For the text-containing cell, return its midpoint in [X, Y] coordinate format. 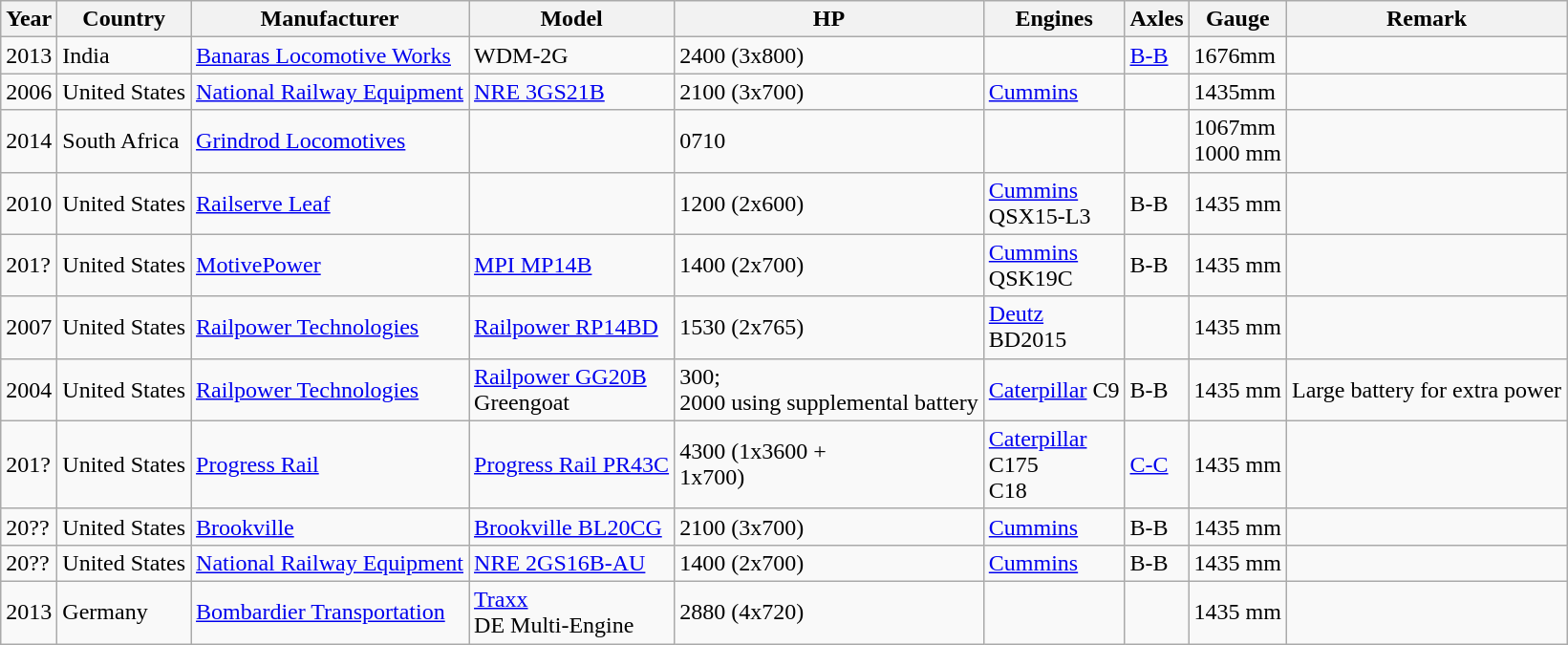
Banaras Locomotive Works [331, 55]
Caterpillar C175C18 [1054, 464]
Brookville [331, 527]
Brookville BL20CG [571, 527]
Manufacturer [331, 19]
Engines [1054, 19]
2880 (4x720) [829, 612]
1530 (2x765) [829, 327]
2006 [29, 92]
Progress Rail PR43C [571, 464]
Caterpillar C9 [1054, 390]
NRE 3GS21B [571, 92]
Large battery for extra power [1426, 390]
Grindrod Locomotives [331, 141]
Country [124, 19]
MotivePower [331, 266]
C-C [1156, 464]
Traxx DE Multi-Engine [571, 612]
2400 (3x800) [829, 55]
MPI MP14B [571, 266]
Railserve Leaf [331, 203]
Railpower RP14BD [571, 327]
Cummins QSK19C [1054, 266]
Axles [1156, 19]
Deutz BD2015 [1054, 327]
Railpower GG20B Greengoat [571, 390]
1067mm 1000 mm [1237, 141]
Model [571, 19]
1435mm [1237, 92]
2004 [29, 390]
2007 [29, 327]
Year [29, 19]
0710 [829, 141]
1676mm [1237, 55]
300; 2000 using supplemental battery [829, 390]
Cummins QSX15-L3 [1054, 203]
NRE 2GS16B-AU [571, 563]
2010 [29, 203]
1200 (2x600) [829, 203]
India [124, 55]
Progress Rail [331, 464]
4300 (1x3600 + 1x700) [829, 464]
Germany [124, 612]
South Africa [124, 141]
HP [829, 19]
WDM-2G [571, 55]
Gauge [1237, 19]
2014 [29, 141]
Remark [1426, 19]
Bombardier Transportation [331, 612]
